Provide the [X, Y] coordinate of the cell's center where the given text is located.  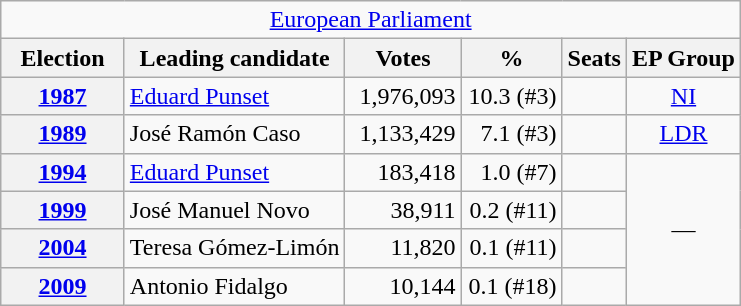
1994 [63, 172]
1.0 (#7) [512, 172]
10.3 (#3) [512, 96]
2004 [63, 248]
Election [63, 58]
NI [683, 96]
Antonio Fidalgo [234, 286]
Votes [403, 58]
— [683, 229]
0.2 (#11) [512, 210]
José Manuel Novo [234, 210]
LDR [683, 134]
7.1 (#3) [512, 134]
European Parliament [371, 20]
183,418 [403, 172]
10,144 [403, 286]
11,820 [403, 248]
EP Group [683, 58]
Seats [594, 58]
Leading candidate [234, 58]
0.1 (#11) [512, 248]
1,133,429 [403, 134]
1,976,093 [403, 96]
Teresa Gómez-Limón [234, 248]
% [512, 58]
1987 [63, 96]
0.1 (#18) [512, 286]
38,911 [403, 210]
2009 [63, 286]
José Ramón Caso [234, 134]
1989 [63, 134]
1999 [63, 210]
